Identify which cell holds the provided text, then report its [X, Y] central coordinate. 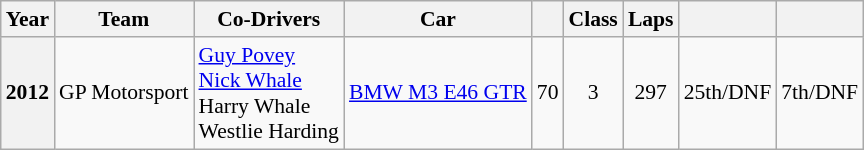
Year [28, 19]
Team [124, 19]
3 [594, 93]
Co-Drivers [269, 19]
Laps [651, 19]
70 [548, 93]
7th/DNF [820, 93]
Class [594, 19]
BMW M3 E46 GTR [438, 93]
Car [438, 19]
297 [651, 93]
25th/DNF [728, 93]
2012 [28, 93]
Guy Povey Nick Whale Harry Whale Westlie Harding [269, 93]
GP Motorsport [124, 93]
